Extract the [X, Y] coordinate from the center of the cell holding the provided text.  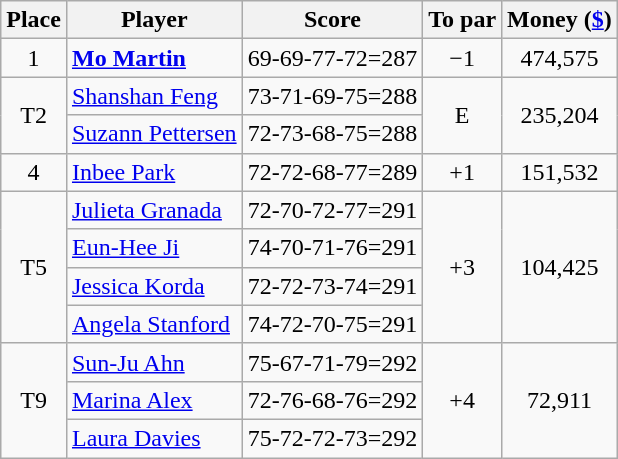
69-69-77-72=287 [332, 58]
Eun-Hee Ji [154, 248]
235,204 [560, 115]
−1 [462, 58]
75-67-71-79=292 [332, 362]
+4 [462, 400]
474,575 [560, 58]
72-70-72-77=291 [332, 210]
73-71-69-75=288 [332, 96]
Score [332, 20]
Inbee Park [154, 172]
72-72-73-74=291 [332, 286]
T2 [34, 115]
Jessica Korda [154, 286]
Marina Alex [154, 400]
T9 [34, 400]
4 [34, 172]
74-72-70-75=291 [332, 324]
72,911 [560, 400]
T5 [34, 267]
104,425 [560, 267]
Suzann Pettersen [154, 134]
74-70-71-76=291 [332, 248]
E [462, 115]
1 [34, 58]
Player [154, 20]
Place [34, 20]
72-73-68-75=288 [332, 134]
72-76-68-76=292 [332, 400]
75-72-72-73=292 [332, 438]
Shanshan Feng [154, 96]
To par [462, 20]
Laura Davies [154, 438]
Money ($) [560, 20]
Mo Martin [154, 58]
72-72-68-77=289 [332, 172]
+1 [462, 172]
Julieta Granada [154, 210]
151,532 [560, 172]
+3 [462, 267]
Angela Stanford [154, 324]
Sun-Ju Ahn [154, 362]
